For the text-containing cell, return its midpoint in (x, y) coordinate format. 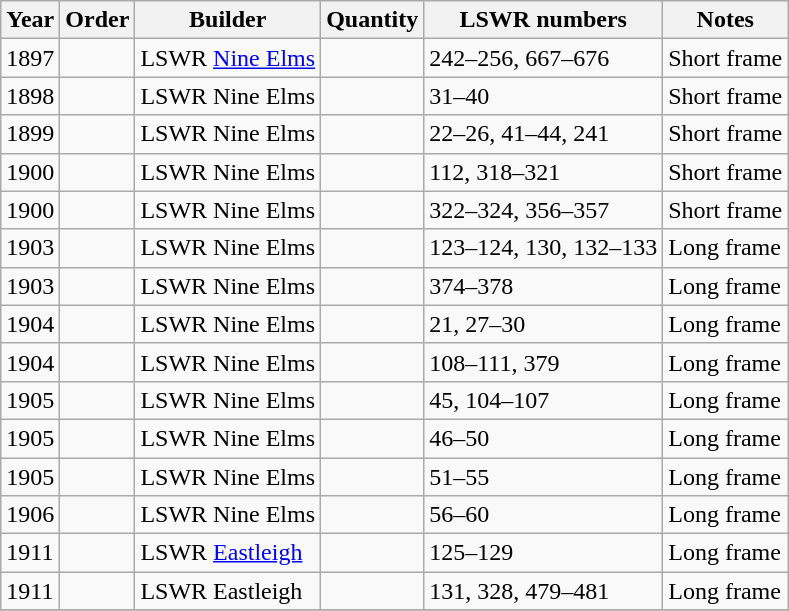
242–256, 667–676 (544, 58)
51–55 (544, 477)
374–378 (544, 286)
1899 (30, 134)
1906 (30, 515)
112, 318–321 (544, 172)
Quantity (372, 20)
1898 (30, 96)
108–111, 379 (544, 362)
LSWR numbers (544, 20)
56–60 (544, 515)
123–124, 130, 132–133 (544, 248)
46–50 (544, 438)
131, 328, 479–481 (544, 591)
125–129 (544, 553)
31–40 (544, 96)
22–26, 41–44, 241 (544, 134)
Builder (228, 20)
Order (98, 20)
45, 104–107 (544, 400)
Year (30, 20)
322–324, 356–357 (544, 210)
21, 27–30 (544, 324)
1897 (30, 58)
Notes (726, 20)
